Provide the [x, y] coordinate of the cell's center where the given text is located.  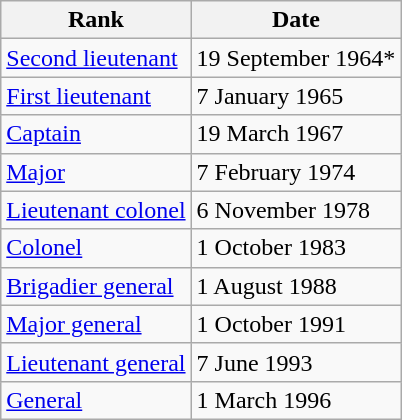
1 March 1996 [296, 400]
7 February 1974 [296, 172]
7 January 1965 [296, 96]
General [96, 400]
Colonel [96, 248]
6 November 1978 [296, 210]
Second lieutenant [96, 58]
Rank [96, 20]
Captain [96, 134]
1 October 1983 [296, 248]
19 March 1967 [296, 134]
First lieutenant [96, 96]
19 September 1964* [296, 58]
Major [96, 172]
1 August 1988 [296, 286]
Brigadier general [96, 286]
7 June 1993 [296, 362]
Lieutenant general [96, 362]
1 October 1991 [296, 324]
Major general [96, 324]
Lieutenant colonel [96, 210]
Date [296, 20]
